For the text-containing cell, return its midpoint in [X, Y] coordinate format. 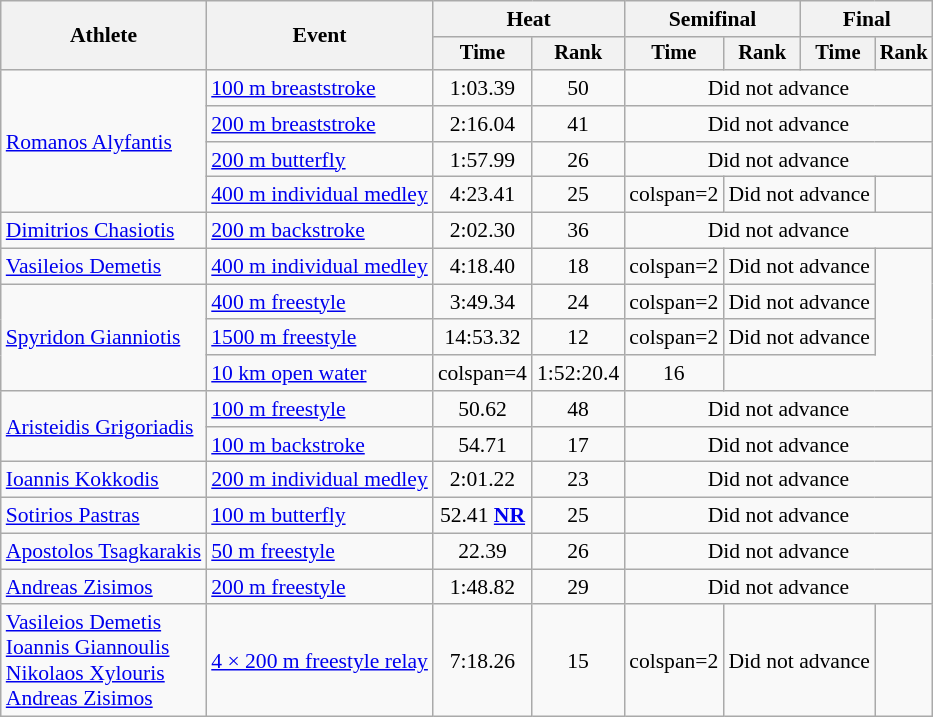
Vasileios DemetisIoannis GiannoulisNikolaos XylourisAndreas Zisimos [104, 661]
22.39 [482, 552]
100 m backstroke [320, 445]
4:18.40 [482, 267]
29 [578, 587]
2:16.04 [482, 124]
18 [578, 267]
12 [578, 338]
2:02.30 [482, 231]
50 m freestyle [320, 552]
10 km open water [320, 373]
Sotirios Pastras [104, 516]
15 [578, 661]
17 [578, 445]
54.71 [482, 445]
50 [578, 88]
41 [578, 124]
Dimitrios Chasiotis [104, 231]
14:53.32 [482, 338]
52.41 NR [482, 516]
200 m backstroke [320, 231]
Ioannis Kokkodis [104, 480]
4 × 200 m freestyle relay [320, 661]
1:48.82 [482, 587]
3:49.34 [482, 302]
200 m freestyle [320, 587]
1:52:20.4 [578, 373]
2:01.22 [482, 480]
16 [674, 373]
Final [867, 19]
Event [320, 36]
Andreas Zisimos [104, 587]
1:57.99 [482, 160]
Heat [528, 19]
Spyridon Gianniotis [104, 338]
200 m butterfly [320, 160]
4:23.41 [482, 195]
100 m breaststroke [320, 88]
50.62 [482, 409]
7:18.26 [482, 661]
100 m freestyle [320, 409]
1:03.39 [482, 88]
Semifinal [712, 19]
Apostolos Tsagkarakis [104, 552]
24 [578, 302]
400 m freestyle [320, 302]
Athlete [104, 36]
colspan=4 [482, 373]
36 [578, 231]
1500 m freestyle [320, 338]
200 m breaststroke [320, 124]
Romanos Alyfantis [104, 141]
100 m butterfly [320, 516]
Aristeidis Grigoriadis [104, 426]
48 [578, 409]
200 m individual medley [320, 480]
23 [578, 480]
Vasileios Demetis [104, 267]
